Capture the cell that displays the provided text and extract its [X, Y] central coordinate. 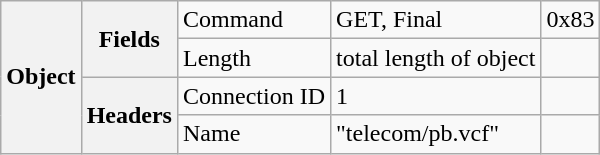
Fields [129, 39]
0x83 [570, 20]
Connection ID [254, 96]
Length [254, 58]
Headers [129, 115]
"telecom/pb.vcf" [436, 134]
GET, Final [436, 20]
Object [41, 77]
Name [254, 134]
1 [436, 96]
total length of object [436, 58]
Command [254, 20]
